Output the (x, y) coordinate of the center of the cell containing the given text.  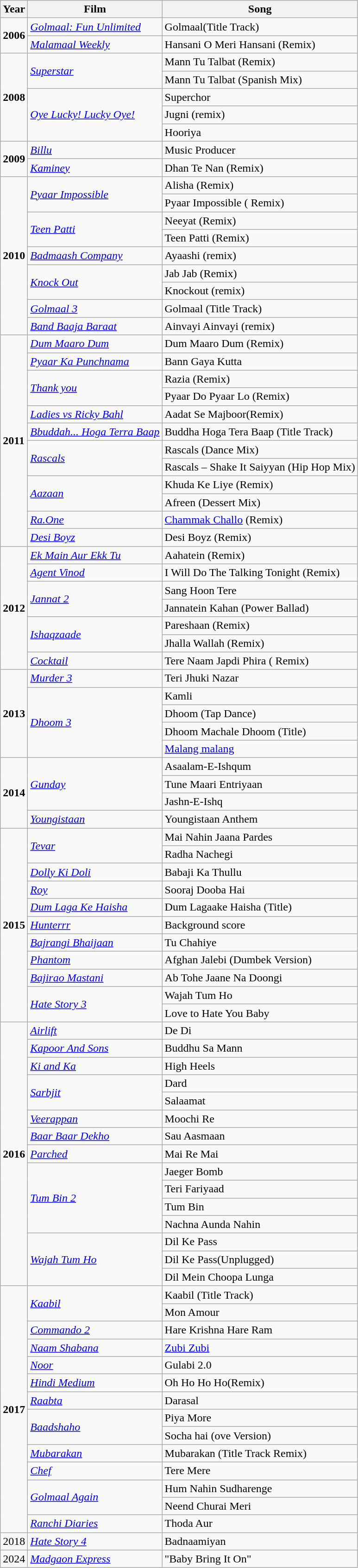
Dil Ke Pass(Unplugged) (260, 1259)
Afghan Jalebi (Dumbek Version) (260, 960)
Alisha (Remix) (260, 185)
Ladies vs Ricky Bahl (95, 414)
Golmaal: Fun Unlimited (95, 27)
2010 (14, 255)
2014 (14, 793)
Zubi Zubi (260, 1348)
2018 (14, 1541)
Noor (95, 1365)
Malamaal Weekly (95, 44)
Teen Patti (Remix) (260, 238)
Gulabi 2.0 (260, 1365)
Dil Ke Pass (260, 1242)
Ayaashi (remix) (260, 256)
Piya More (260, 1418)
High Heels (260, 1066)
Dhoom Machale Dhoom (Title) (260, 731)
Dum Maaro Dum (95, 344)
Mubarakan (Title Track Remix) (260, 1453)
Neeyat (Remix) (260, 221)
I Will Do The Talking Tonight (Remix) (260, 573)
Thank you (95, 388)
Kaabil (Title Track) (260, 1295)
Buddhu Sa Mann (260, 1048)
Naam Shabana (95, 1348)
Bajirao Mastani (95, 978)
Madgaon Express (95, 1559)
Kaminey (95, 167)
Hare Krishna Hare Ram (260, 1330)
Dard (260, 1084)
Billu (95, 150)
Khuda Ke Liye (Remix) (260, 484)
Music Producer (260, 150)
2012 (14, 608)
Mubarakan (95, 1453)
Rascals (95, 458)
Teri Jhuki Nazar (260, 678)
Kaabil (95, 1303)
Dum Lagaake Haisha (Title) (260, 907)
Hooriya (260, 132)
Asaalam-E-Ishqum (260, 766)
Murder 3 (95, 678)
Socha hai (ove Version) (260, 1436)
Airlift (95, 1030)
Oh Ho Ho Ho(Remix) (260, 1383)
Pyaar Ka Punchnama (95, 361)
Ki and Ka (95, 1066)
Cocktail (95, 661)
Youngistaan (95, 819)
Salaamat (260, 1101)
Commando 2 (95, 1330)
Song (260, 9)
2017 (14, 1409)
Oye Lucky! Lucky Oye! (95, 115)
Hunterrr (95, 925)
Bbuddah... Hoga Terra Baap (95, 432)
Hansani O Meri Hansani (Remix) (260, 44)
Pyaar Impossible ( Remix) (260, 203)
Ab Tohe Jaane Na Doongi (260, 978)
Darasal (260, 1401)
Kapoor And Sons (95, 1048)
Golmaal Again (95, 1497)
Gunday (95, 784)
2008 (14, 97)
Ainvayi Ainvayi (remix) (260, 326)
Dil Mein Choopa Lunga (260, 1277)
Tevar (95, 846)
Sau Aasmaan (260, 1136)
Jannatein Kahan (Power Ballad) (260, 608)
Kamli (260, 696)
Dhoom (Tap Dance) (260, 713)
Dhan Te Nan (Remix) (260, 167)
Superchor (260, 97)
Golmaal(Title Track) (260, 27)
2009 (14, 159)
Babaji Ka Thullu (260, 872)
Dolly Ki Doli (95, 872)
Buddha Hoga Tera Baap (Title Track) (260, 432)
Aazaan (95, 493)
2015 (14, 925)
Pyaar Impossible (95, 194)
Sarbjit (95, 1092)
2016 (14, 1154)
Tu Chahiye (260, 942)
Jannat 2 (95, 599)
Ek Main Aur Ekk Tu (95, 555)
Rascals (Dance Mix) (260, 449)
Radha Nachegi (260, 855)
Rascals – Shake It Saiyyan (Hip Hop Mix) (260, 467)
Love to Hate You Baby (260, 1013)
Jaeger Bomb (260, 1171)
Chammak Challo (Remix) (260, 520)
Razia (Remix) (260, 379)
Roy (95, 890)
Sang Hoon Tere (260, 590)
2011 (14, 440)
Thoda Aur (260, 1524)
Parched (95, 1154)
Sooraj Dooba Hai (260, 890)
Badnaamiyan (260, 1541)
Superstar (95, 71)
2013 (14, 713)
Badmaash Company (95, 256)
Tum Bin (260, 1207)
Knock Out (95, 282)
Jashn-E-Ishq (260, 802)
Dum Maaro Dum (Remix) (260, 344)
Dhoom 3 (95, 722)
Year (14, 9)
Golmaal 3 (95, 309)
Tune Maari Entriyaan (260, 784)
Ishaqzaade (95, 634)
Ranchi Diaries (95, 1524)
Hate Story 3 (95, 1004)
Agent Vinod (95, 573)
Afreen (Dessert Mix) (260, 502)
2006 (14, 36)
Desi Boyz (95, 538)
Dum Laga Ke Haisha (95, 907)
Pareshaan (Remix) (260, 626)
2024 (14, 1559)
Chef (95, 1471)
Mai Nahin Jaana Pardes (260, 837)
Baar Baar Dekho (95, 1136)
Mann Tu Talbat (Remix) (260, 62)
"Baby Bring It On" (260, 1559)
Bajrangi Bhaijaan (95, 942)
Nachna Aunda Nahin (260, 1224)
Youngistaan Anthem (260, 819)
Tum Bin 2 (95, 1198)
Teen Patti (95, 229)
Teri Fariyaad (260, 1189)
Mai Re Mai (260, 1154)
De Di (260, 1030)
Desi Boyz (Remix) (260, 538)
Phantom (95, 960)
Aahatein (Remix) (260, 555)
Band Baaja Baraat (95, 326)
Jab Jab (Remix) (260, 273)
Jhalla Wallah (Remix) (260, 643)
Mann Tu Talbat (Spanish Mix) (260, 80)
Film (95, 9)
Raabta (95, 1401)
Background score (260, 925)
Veerappan (95, 1119)
Hum Nahin Sudharenge (260, 1488)
Hate Story 4 (95, 1541)
Malang malang (260, 749)
Tere Mere (260, 1471)
Hindi Medium (95, 1383)
Jugni (remix) (260, 115)
Baadshaho (95, 1427)
Bann Gaya Kutta (260, 361)
Golmaal (Title Track) (260, 309)
Moochi Re (260, 1119)
Ra.One (95, 520)
Tere Naam Japdi Phira ( Remix) (260, 661)
Pyaar Do Pyaar Lo (Remix) (260, 397)
Neend Churai Meri (260, 1506)
Mon Amour (260, 1312)
Knockout (remix) (260, 291)
Aadat Se Majboor(Remix) (260, 414)
